Determine the [x, y] coordinate at the center of the cell enclosing the given text.  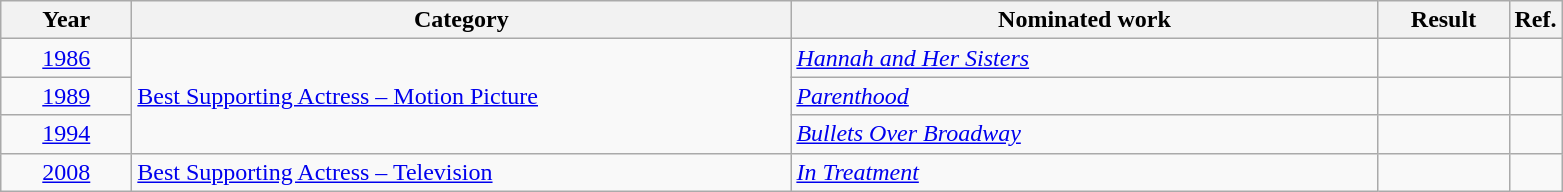
Best Supporting Actress – Motion Picture [462, 96]
Ref. [1536, 20]
Bullets Over Broadway [1084, 134]
In Treatment [1084, 172]
1989 [66, 96]
1994 [66, 134]
Year [66, 20]
Best Supporting Actress – Television [462, 172]
Result [1444, 20]
Nominated work [1084, 20]
Category [462, 20]
Parenthood [1084, 96]
Hannah and Her Sisters [1084, 58]
1986 [66, 58]
2008 [66, 172]
